Scan for the cell matching the given text and deliver its [x, y] coordinate at center. 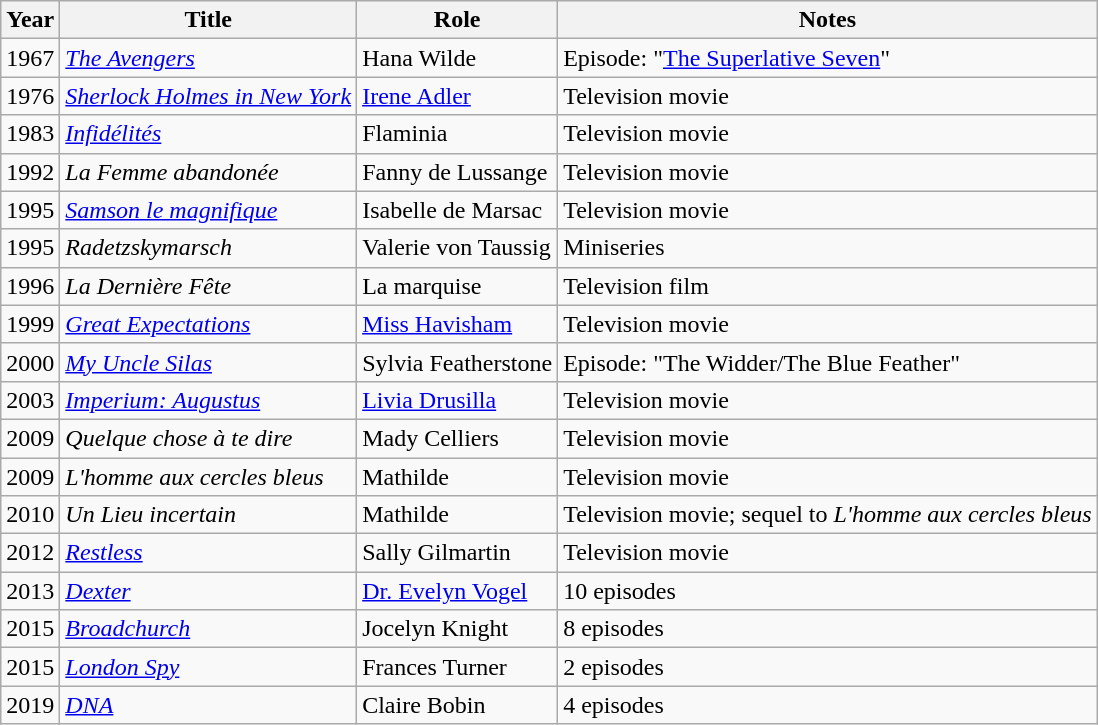
Miniseries [828, 248]
L'homme aux cercles bleus [208, 477]
Broadchurch [208, 629]
Title [208, 20]
1992 [30, 172]
Episode: "The Superlative Seven" [828, 58]
Radetzskymarsch [208, 248]
1999 [30, 324]
Flaminia [458, 134]
1983 [30, 134]
2000 [30, 362]
2003 [30, 400]
Role [458, 20]
1996 [30, 286]
Hana Wilde [458, 58]
La marquise [458, 286]
Mady Celliers [458, 438]
Frances Turner [458, 667]
10 episodes [828, 591]
2010 [30, 515]
Infidélités [208, 134]
Samson le magnifique [208, 210]
Valerie von Taussig [458, 248]
Claire Bobin [458, 705]
Dr. Evelyn Vogel [458, 591]
La Dernière Fête [208, 286]
4 episodes [828, 705]
DNA [208, 705]
Year [30, 20]
Sherlock Holmes in New York [208, 96]
Great Expectations [208, 324]
Irene Adler [458, 96]
2 episodes [828, 667]
2019 [30, 705]
Television film [828, 286]
Jocelyn Knight [458, 629]
London Spy [208, 667]
Dexter [208, 591]
Episode: "The Widder/The Blue Feather" [828, 362]
2013 [30, 591]
Sally Gilmartin [458, 553]
Un Lieu incertain [208, 515]
Restless [208, 553]
2012 [30, 553]
Miss Havisham [458, 324]
My Uncle Silas [208, 362]
The Avengers [208, 58]
Notes [828, 20]
Livia Drusilla [458, 400]
La Femme abandonée [208, 172]
Sylvia Featherstone [458, 362]
1976 [30, 96]
Imperium: Augustus [208, 400]
Isabelle de Marsac [458, 210]
Quelque chose à te dire [208, 438]
1967 [30, 58]
Television movie; sequel to L'homme aux cercles bleus [828, 515]
8 episodes [828, 629]
Fanny de Lussange [458, 172]
